From the cell containing the given text, extract its center point as (x, y) coordinate. 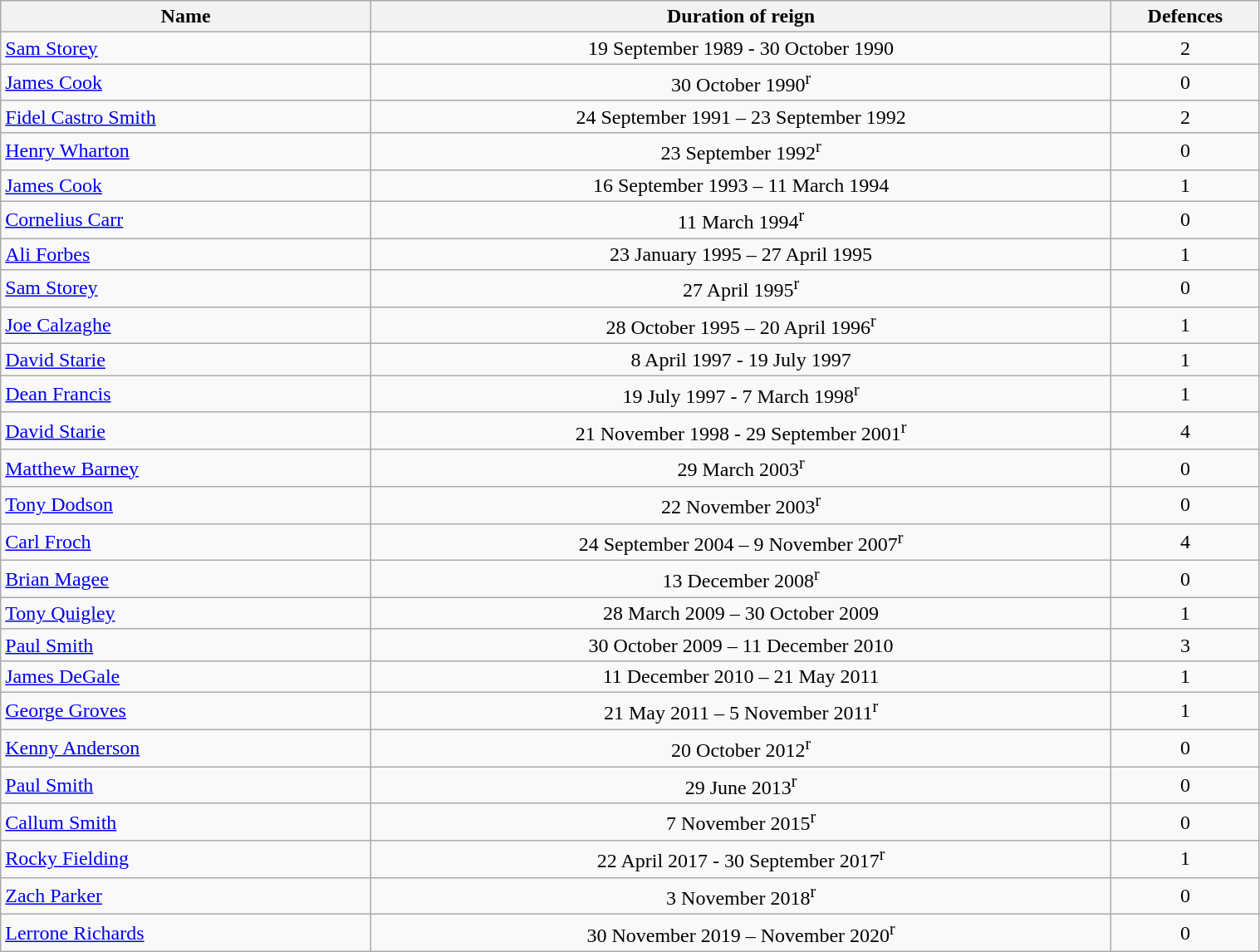
29 June 2013r (741, 786)
Duration of reign (741, 17)
7 November 2015r (741, 822)
Rocky Fielding (186, 859)
24 September 2004 – 9 November 2007r (741, 542)
Fidel Castro Smith (186, 116)
Defences (1185, 17)
Joe Calzaghe (186, 326)
20 October 2012r (741, 748)
Tony Dodson (186, 505)
29 March 2003r (741, 469)
Carl Froch (186, 542)
19 July 1997 - 7 March 1998r (741, 394)
30 October 2009 – 11 December 2010 (741, 645)
30 October 1990r (741, 83)
Henry Wharton (186, 151)
21 May 2011 – 5 November 2011r (741, 711)
24 September 1991 – 23 September 1992 (741, 116)
23 September 1992r (741, 151)
11 March 1994r (741, 219)
Matthew Barney (186, 469)
Callum Smith (186, 822)
James DeGale (186, 676)
Ali Forbes (186, 254)
28 March 2009 – 30 October 2009 (741, 613)
27 April 1995r (741, 289)
George Groves (186, 711)
13 December 2008r (741, 580)
Cornelius Carr (186, 219)
8 April 1997 - 19 July 1997 (741, 360)
21 November 1998 - 29 September 2001r (741, 430)
Name (186, 17)
11 December 2010 – 21 May 2011 (741, 676)
22 November 2003r (741, 505)
3 (1185, 645)
28 October 1995 – 20 April 1996r (741, 326)
Tony Quigley (186, 613)
Kenny Anderson (186, 748)
3 November 2018r (741, 896)
Zach Parker (186, 896)
16 September 1993 – 11 March 1994 (741, 185)
23 January 1995 – 27 April 1995 (741, 254)
30 November 2019 – November 2020r (741, 934)
22 April 2017 - 30 September 2017r (741, 859)
Lerrone Richards (186, 934)
Brian Magee (186, 580)
Dean Francis (186, 394)
19 September 1989 - 30 October 1990 (741, 48)
